Output the (x, y) coordinate of the center of the cell containing the given text.  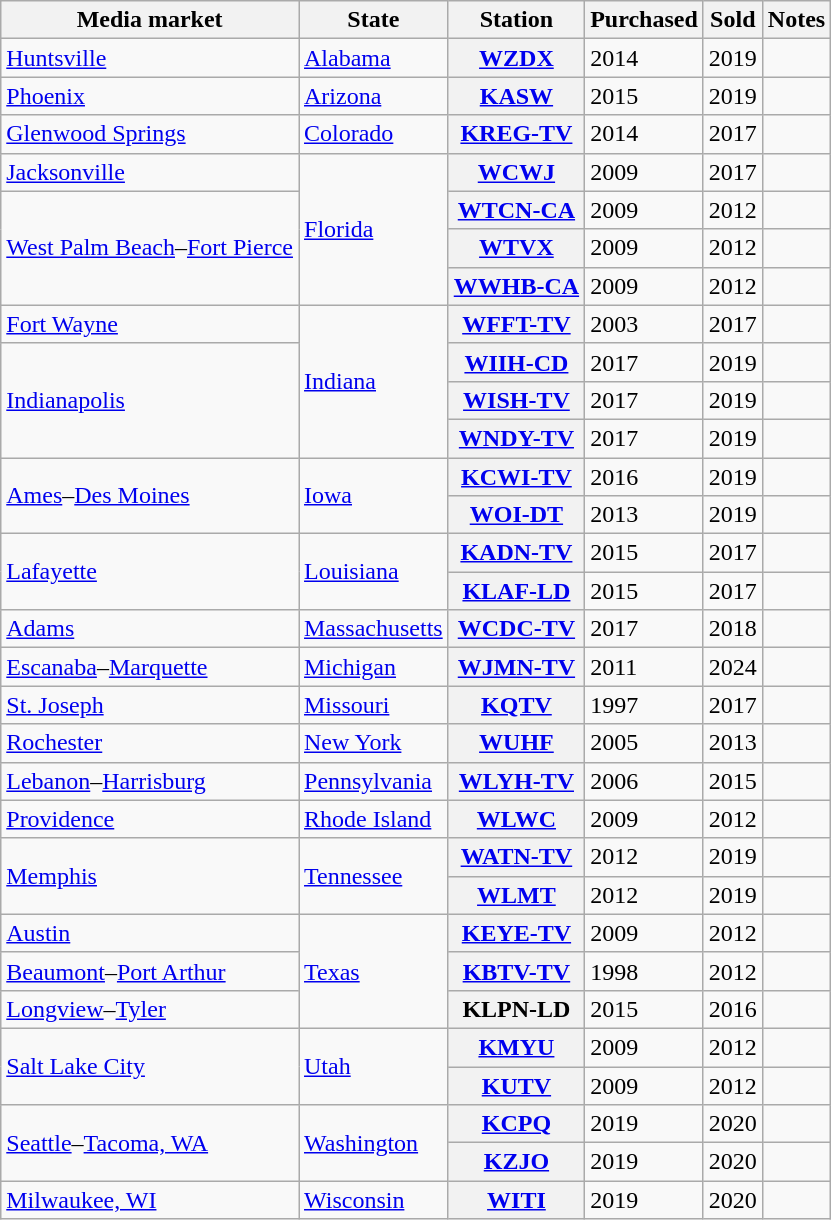
KCWI-TV (516, 477)
Glenwood Springs (150, 134)
Missouri (373, 705)
WTVX (516, 248)
KQTV (516, 705)
West Palm Beach–Fort Pierce (150, 248)
Colorado (373, 134)
Adams (150, 629)
Sold (732, 20)
Lafayette (150, 572)
Seattle–Tacoma, WA (150, 1143)
KREG-TV (516, 134)
Indianapolis (150, 400)
Memphis (150, 876)
Indiana (373, 381)
Wisconsin (373, 1200)
WZDX (516, 58)
State (373, 20)
Escanaba–Marquette (150, 667)
WITI (516, 1200)
WFFT-TV (516, 324)
WATN-TV (516, 857)
KLPN-LD (516, 1009)
WWHB-CA (516, 286)
Huntsville (150, 58)
Rhode Island (373, 819)
Milwaukee, WI (150, 1200)
Arizona (373, 96)
Beaumont–Port Arthur (150, 971)
WLWC (516, 819)
Tennessee (373, 876)
Rochester (150, 743)
Pennsylvania (373, 781)
WLMT (516, 895)
Salt Lake City (150, 1066)
KCPQ (516, 1124)
2003 (644, 324)
WIIH-CD (516, 362)
KUTV (516, 1085)
Purchased (644, 20)
Michigan (373, 667)
Austin (150, 933)
Texas (373, 971)
WLYH-TV (516, 781)
Washington (373, 1143)
Longview–Tyler (150, 1009)
2011 (644, 667)
Utah (373, 1066)
Louisiana (373, 572)
New York (373, 743)
KEYE-TV (516, 933)
WTCN-CA (516, 210)
WJMN-TV (516, 667)
WCDC-TV (516, 629)
KMYU (516, 1047)
1998 (644, 971)
Florida (373, 229)
Jacksonville (150, 172)
KADN-TV (516, 553)
WCWJ (516, 172)
KLAF-LD (516, 591)
2018 (732, 629)
Phoenix (150, 96)
Massachusetts (373, 629)
Ames–Des Moines (150, 496)
Notes (796, 20)
KBTV-TV (516, 971)
Fort Wayne (150, 324)
Station (516, 20)
Media market (150, 20)
2005 (644, 743)
Iowa (373, 496)
WNDY-TV (516, 438)
2006 (644, 781)
1997 (644, 705)
2024 (732, 667)
Alabama (373, 58)
Providence (150, 819)
KASW (516, 96)
St. Joseph (150, 705)
WUHF (516, 743)
WISH-TV (516, 400)
WOI-DT (516, 515)
Lebanon–Harrisburg (150, 781)
KZJO (516, 1162)
